Search for the cell housing the specified text and yield its [x, y] center coordinate. 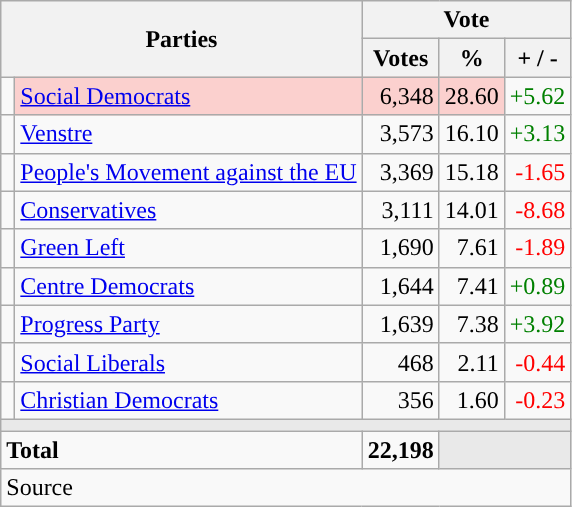
+0.89 [538, 286]
Christian Democrats [188, 400]
1,644 [400, 286]
-8.68 [538, 210]
Venstre [188, 134]
3,573 [400, 134]
15.18 [472, 172]
-1.89 [538, 248]
3,369 [400, 172]
28.60 [472, 96]
Votes [400, 58]
% [472, 58]
468 [400, 362]
3,111 [400, 210]
1.60 [472, 400]
Social Democrats [188, 96]
-0.44 [538, 362]
Total [182, 449]
7.41 [472, 286]
Progress Party [188, 324]
16.10 [472, 134]
-1.65 [538, 172]
Source [286, 488]
Vote [466, 20]
356 [400, 400]
Centre Democrats [188, 286]
+ / - [538, 58]
+3.92 [538, 324]
7.61 [472, 248]
Social Liberals [188, 362]
+5.62 [538, 96]
Parties [182, 39]
14.01 [472, 210]
2.11 [472, 362]
Conservatives [188, 210]
7.38 [472, 324]
People's Movement against the EU [188, 172]
+3.13 [538, 134]
22,198 [400, 449]
6,348 [400, 96]
1,690 [400, 248]
Green Left [188, 248]
-0.23 [538, 400]
1,639 [400, 324]
